Extract the (x, y) coordinate from the center of the cell holding the provided text.  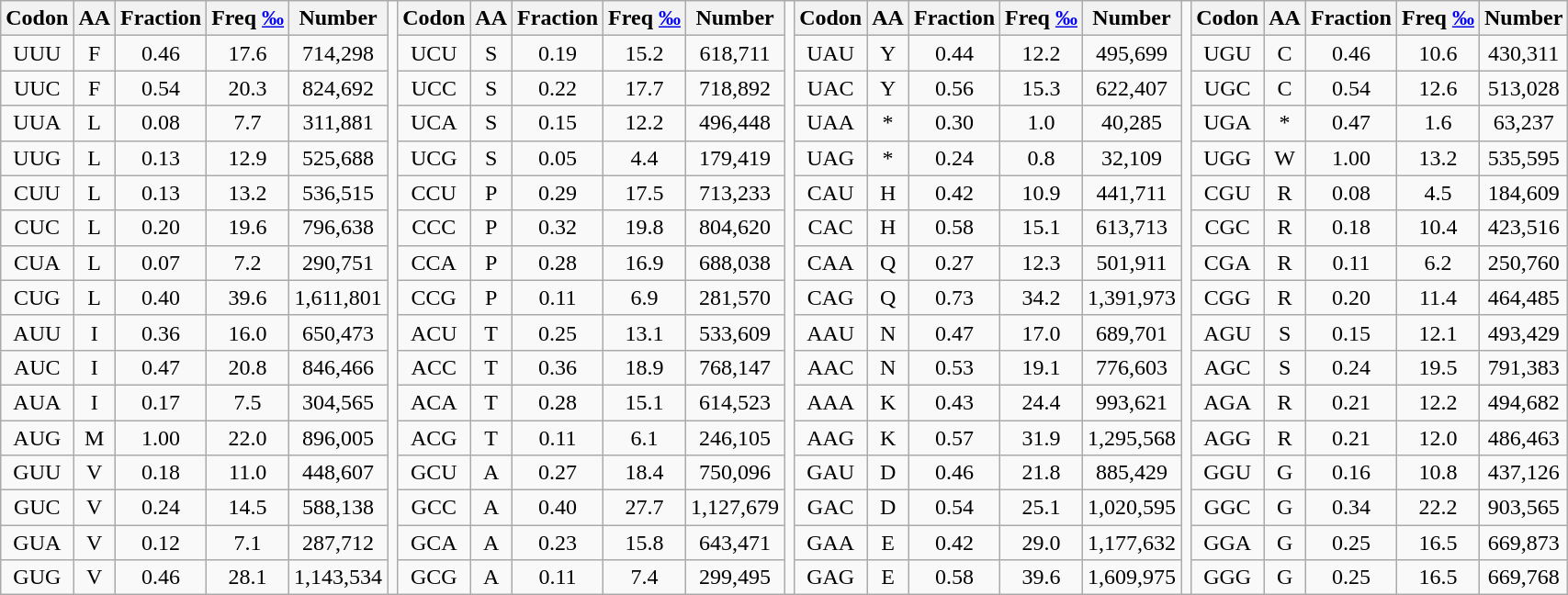
20.8 (248, 367)
304,565 (338, 402)
25.1 (1042, 508)
622,407 (1132, 88)
448,607 (338, 473)
12.6 (1438, 88)
UAC (830, 88)
13.1 (645, 332)
10.9 (1042, 193)
0.29 (558, 193)
7.4 (645, 578)
10.6 (1438, 53)
423,516 (1523, 228)
19.1 (1042, 367)
0.07 (162, 263)
CAU (830, 193)
287,712 (338, 543)
14.5 (248, 508)
250,760 (1523, 263)
0.53 (953, 367)
UAG (830, 158)
22.0 (248, 438)
31.9 (1042, 438)
896,005 (338, 438)
464,485 (1523, 297)
12.0 (1438, 438)
993,621 (1132, 402)
GGG (1227, 578)
1.0 (1042, 123)
CAC (830, 228)
GGU (1227, 473)
846,466 (338, 367)
GCA (434, 543)
CUC (37, 228)
AGC (1227, 367)
GAC (830, 508)
19.5 (1438, 367)
718,892 (735, 88)
11.4 (1438, 297)
GGA (1227, 543)
GGC (1227, 508)
CUU (37, 193)
824,692 (338, 88)
4.5 (1438, 193)
614,523 (735, 402)
1,020,595 (1132, 508)
588,138 (338, 508)
CAG (830, 297)
GUA (37, 543)
UUA (37, 123)
613,713 (1132, 228)
16.9 (645, 263)
0.32 (558, 228)
0.34 (1350, 508)
7.1 (248, 543)
UGG (1227, 158)
437,126 (1523, 473)
10.4 (1438, 228)
W (1285, 158)
24.4 (1042, 402)
776,603 (1132, 367)
16.0 (248, 332)
CCA (434, 263)
791,383 (1523, 367)
29.0 (1042, 543)
493,429 (1523, 332)
GAU (830, 473)
12.3 (1042, 263)
12.9 (248, 158)
246,105 (735, 438)
15.2 (645, 53)
643,471 (735, 543)
AUC (37, 367)
1,611,801 (338, 297)
1,295,568 (1132, 438)
650,473 (338, 332)
CAA (830, 263)
885,429 (1132, 473)
6.9 (645, 297)
ACC (434, 367)
UGA (1227, 123)
GAG (830, 578)
804,620 (735, 228)
AAA (830, 402)
669,873 (1523, 543)
688,038 (735, 263)
UAU (830, 53)
0.44 (953, 53)
10.8 (1438, 473)
AAC (830, 367)
0.12 (162, 543)
ACG (434, 438)
CGA (1227, 263)
12.1 (1438, 332)
AUA (37, 402)
M (95, 438)
535,595 (1523, 158)
1,127,679 (735, 508)
179,419 (735, 158)
17.0 (1042, 332)
CGG (1227, 297)
750,096 (735, 473)
UUU (37, 53)
27.7 (645, 508)
UGC (1227, 88)
CUA (37, 263)
17.5 (645, 193)
19.6 (248, 228)
430,311 (1523, 53)
ACU (434, 332)
15.3 (1042, 88)
495,699 (1132, 53)
669,768 (1523, 578)
1,391,973 (1132, 297)
18.9 (645, 367)
713,233 (735, 193)
15.8 (645, 543)
1.6 (1438, 123)
UGU (1227, 53)
184,609 (1523, 193)
GCC (434, 508)
CCU (434, 193)
GUG (37, 578)
494,682 (1523, 402)
7.2 (248, 263)
486,463 (1523, 438)
GUU (37, 473)
290,751 (338, 263)
281,570 (735, 297)
GCU (434, 473)
7.5 (248, 402)
CCC (434, 228)
UCA (434, 123)
0.23 (558, 543)
11.0 (248, 473)
AAG (830, 438)
UUG (37, 158)
7.7 (248, 123)
UUC (37, 88)
20.3 (248, 88)
1,609,975 (1132, 578)
GUC (37, 508)
AGA (1227, 402)
UCC (434, 88)
CUG (37, 297)
0.43 (953, 402)
UAA (830, 123)
CGU (1227, 193)
GAA (830, 543)
AUU (37, 332)
6.1 (645, 438)
34.2 (1042, 297)
CCG (434, 297)
525,688 (338, 158)
21.8 (1042, 473)
32,109 (1132, 158)
AUG (37, 438)
18.4 (645, 473)
299,495 (735, 578)
19.8 (645, 228)
536,515 (338, 193)
63,237 (1523, 123)
0.05 (558, 158)
22.2 (1438, 508)
0.19 (558, 53)
17.6 (248, 53)
496,448 (735, 123)
UCG (434, 158)
768,147 (735, 367)
17.7 (645, 88)
0.16 (1350, 473)
533,609 (735, 332)
1,143,534 (338, 578)
CGC (1227, 228)
1,177,632 (1132, 543)
GCG (434, 578)
0.73 (953, 297)
AGG (1227, 438)
AAU (830, 332)
0.8 (1042, 158)
ACA (434, 402)
28.1 (248, 578)
689,701 (1132, 332)
311,881 (338, 123)
UCU (434, 53)
441,711 (1132, 193)
0.22 (558, 88)
714,298 (338, 53)
0.56 (953, 88)
501,911 (1132, 263)
40,285 (1132, 123)
796,638 (338, 228)
513,028 (1523, 88)
903,565 (1523, 508)
AGU (1227, 332)
0.57 (953, 438)
618,711 (735, 53)
6.2 (1438, 263)
4.4 (645, 158)
0.30 (953, 123)
0.17 (162, 402)
